Output the (x, y) coordinate of the center of the cell containing the given text.  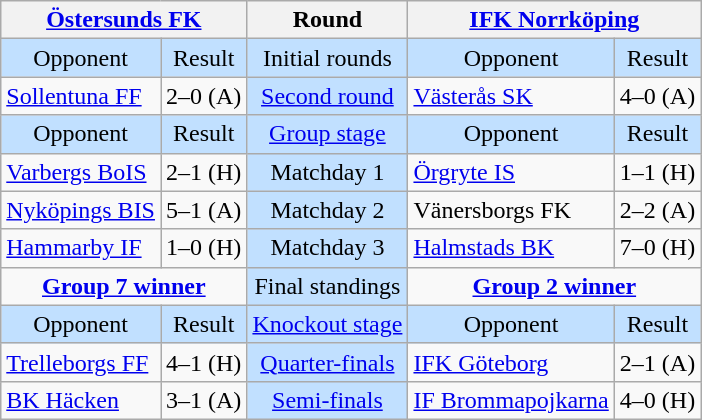
Semi-finals (328, 400)
IFK Norrköping (554, 20)
3–1 (A) (203, 400)
Matchday 3 (328, 248)
Matchday 2 (328, 210)
Sollentuna FF (81, 96)
Group 7 winner (124, 286)
Group 2 winner (554, 286)
Västerås SK (511, 96)
Hammarby IF (81, 248)
BK Häcken (81, 400)
7–0 (H) (657, 248)
4–0 (H) (657, 400)
Örgryte IS (511, 172)
2–1 (A) (657, 362)
2–2 (A) (657, 210)
Quarter-finals (328, 362)
Second round (328, 96)
Matchday 1 (328, 172)
Vänersborgs FK (511, 210)
Initial rounds (328, 58)
Östersunds FK (124, 20)
4–1 (H) (203, 362)
2–0 (A) (203, 96)
Halmstads BK (511, 248)
Nyköpings BIS (81, 210)
Varbergs BoIS (81, 172)
Final standings (328, 286)
Group stage (328, 134)
5–1 (A) (203, 210)
IF Brommapojkarna (511, 400)
4–0 (A) (657, 96)
1–1 (H) (657, 172)
Trelleborgs FF (81, 362)
2–1 (H) (203, 172)
Knockout stage (328, 324)
IFK Göteborg (511, 362)
Round (328, 20)
1–0 (H) (203, 248)
